Detect which cell encompasses the target text, then output its (X, Y) center coordinate. 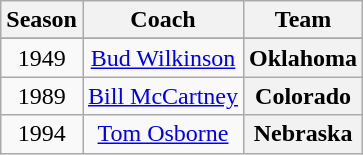
Oklahoma (304, 58)
Bill McCartney (162, 96)
Coach (162, 20)
Bud Wilkinson (162, 58)
Nebraska (304, 134)
1989 (42, 96)
Season (42, 20)
Tom Osborne (162, 134)
1994 (42, 134)
Colorado (304, 96)
1949 (42, 58)
Team (304, 20)
